Pinpoint the cell where the given text exists, returning its [X, Y] midpoint coordinate. 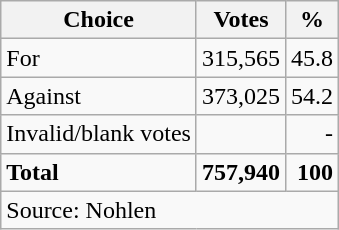
100 [312, 172]
For [99, 58]
45.8 [312, 58]
% [312, 20]
373,025 [240, 96]
54.2 [312, 96]
315,565 [240, 58]
757,940 [240, 172]
Invalid/blank votes [99, 134]
Votes [240, 20]
Total [99, 172]
Source: Nohlen [170, 210]
- [312, 134]
Choice [99, 20]
Against [99, 96]
